Find where the given text appears and provide that cell's center as [X, Y] coordinate. 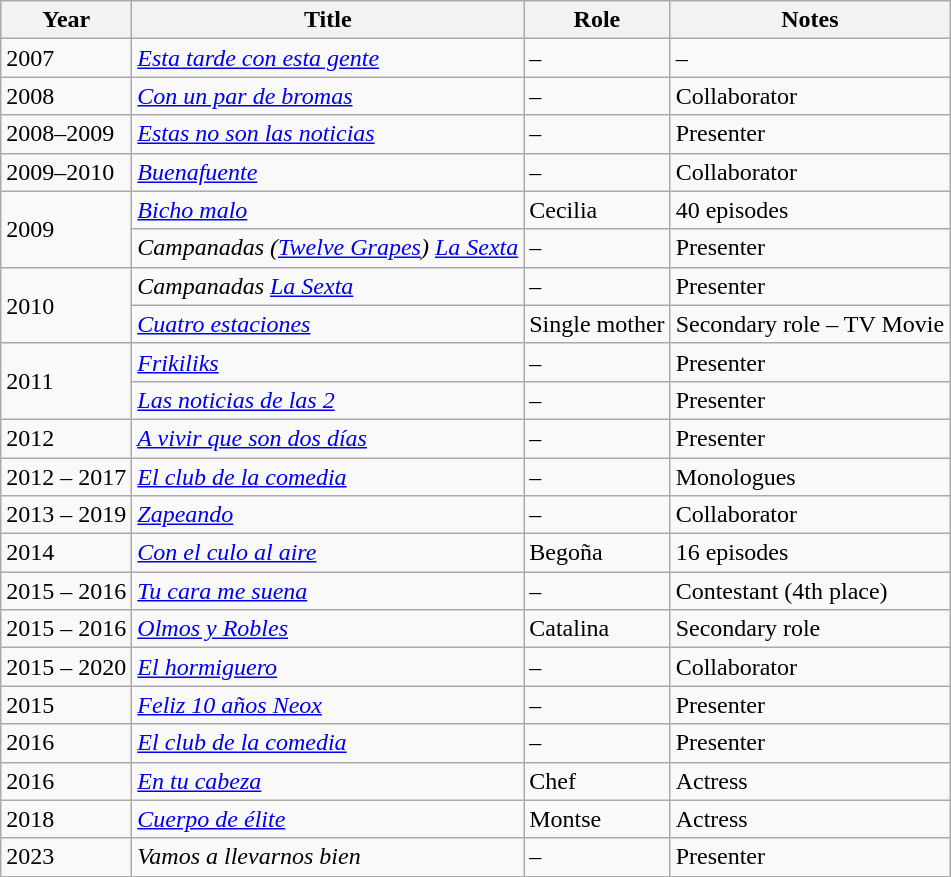
40 episodes [810, 210]
El hormiguero [328, 667]
A vivir que son dos días [328, 438]
2009–2010 [66, 172]
Title [328, 20]
Vamos a llevarnos bien [328, 857]
Single mother [597, 324]
16 episodes [810, 553]
Tu cara me suena [328, 591]
Role [597, 20]
Esta tarde con esta gente [328, 58]
Olmos y Robles [328, 629]
Cuerpo de élite [328, 819]
Catalina [597, 629]
Las noticias de las 2 [328, 400]
Contestant (4th place) [810, 591]
Zapeando [328, 515]
Frikiliks [328, 362]
2008–2009 [66, 134]
2014 [66, 553]
Cecilia [597, 210]
2010 [66, 305]
2015 – 2020 [66, 667]
Notes [810, 20]
Buenafuente [328, 172]
Campanadas La Sexta [328, 286]
En tu cabeza [328, 781]
2018 [66, 819]
2008 [66, 96]
Con un par de bromas [328, 96]
Con el culo al aire [328, 553]
Estas no son las noticias [328, 134]
Monologues [810, 477]
2007 [66, 58]
Year [66, 20]
Begoña [597, 553]
Feliz 10 años Neox [328, 705]
Chef [597, 781]
Campanadas (Twelve Grapes) La Sexta [328, 248]
Montse [597, 819]
2013 – 2019 [66, 515]
Secondary role – TV Movie [810, 324]
Bicho malo [328, 210]
2011 [66, 381]
2015 [66, 705]
Cuatro estaciones [328, 324]
2009 [66, 229]
Secondary role [810, 629]
2012 [66, 438]
2012 – 2017 [66, 477]
2023 [66, 857]
